Return (x, y) of the center of cell containing provided text 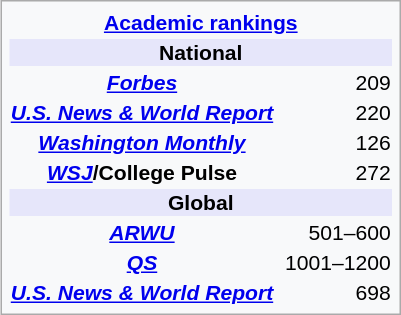
WSJ/College Pulse (144, 172)
Washington Monthly (144, 142)
209 (338, 82)
National (200, 52)
272 (338, 172)
QS (144, 262)
501–600 (338, 232)
Global (200, 202)
1001–1200 (338, 262)
Academic rankings (200, 22)
220 (338, 112)
126 (338, 142)
Forbes (144, 82)
698 (338, 292)
ARWU (144, 232)
